Provide the [x, y] coordinate of the cell's center where the given text is located.  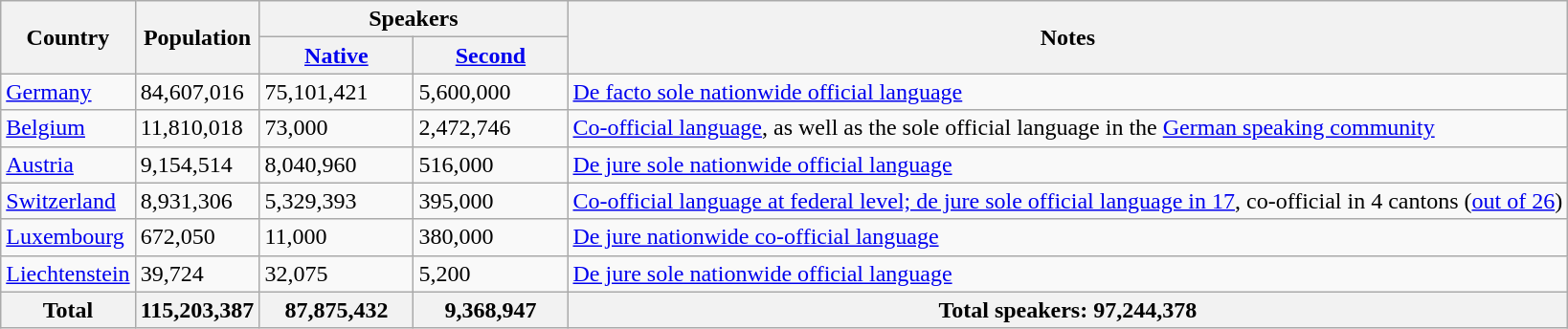
Total speakers: 97,244,378 [1068, 310]
11,000 [337, 237]
8,040,960 [337, 164]
39,724 [197, 274]
395,000 [490, 201]
87,875,432 [337, 310]
Co-official language at federal level; de jure sole official language in 17, co-official in 4 cantons (out of 26) [1068, 201]
Notes [1068, 37]
Liechtenstein [68, 274]
84,607,016 [197, 92]
Second [490, 55]
5,329,393 [337, 201]
Austria [68, 164]
8,931,306 [197, 201]
5,200 [490, 274]
De facto sole nationwide official language [1068, 92]
73,000 [337, 128]
9,368,947 [490, 310]
75,101,421 [337, 92]
Population [197, 37]
11,810,018 [197, 128]
Luxembourg [68, 237]
Country [68, 37]
5,600,000 [490, 92]
672,050 [197, 237]
Switzerland [68, 201]
9,154,514 [197, 164]
2,472,746 [490, 128]
Belgium [68, 128]
Germany [68, 92]
115,203,387 [197, 310]
380,000 [490, 237]
Speakers [414, 19]
Co-official language, as well as the sole official language in the German speaking community [1068, 128]
516,000 [490, 164]
Total [68, 310]
32,075 [337, 274]
De jure nationwide co-official language [1068, 237]
Native [337, 55]
